Search for the cell housing the specified text and yield its (x, y) center coordinate. 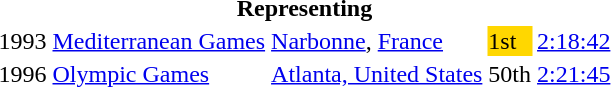
Narbonne, France (377, 41)
1st (510, 41)
Mediterranean Games (159, 41)
